Determine the [x, y] coordinate at the center of the cell enclosing the given text.  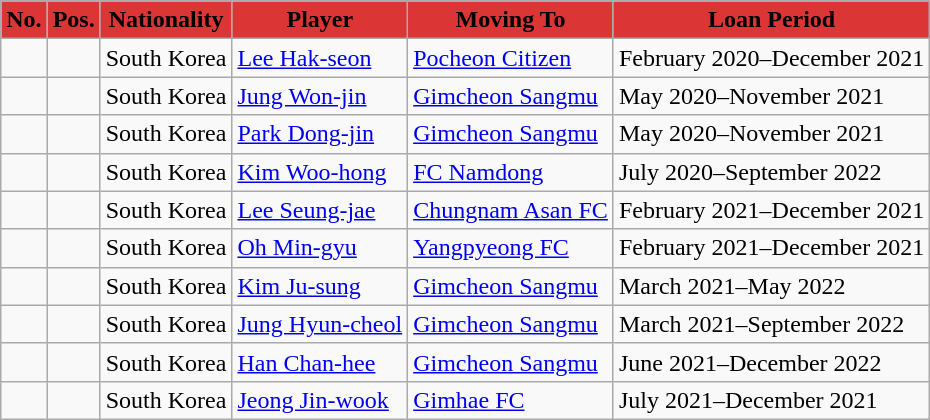
Nationality [166, 20]
Yangpyeong FC [511, 248]
Han Chan-hee [320, 362]
Kim Ju-sung [320, 286]
FC Namdong [511, 172]
Player [320, 20]
Kim Woo-hong [320, 172]
Moving To [511, 20]
March 2021–September 2022 [771, 324]
Oh Min-gyu [320, 248]
Loan Period [771, 20]
Lee Hak-seon [320, 58]
Jung Won-jin [320, 96]
Chungnam Asan FC [511, 210]
July 2021–December 2021 [771, 400]
Pocheon Citizen [511, 58]
Park Dong-jin [320, 134]
March 2021–May 2022 [771, 286]
July 2020–September 2022 [771, 172]
Lee Seung-jae [320, 210]
Pos. [74, 20]
Gimhae FC [511, 400]
Jung Hyun-cheol [320, 324]
June 2021–December 2022 [771, 362]
No. [24, 20]
February 2020–December 2021 [771, 58]
Jeong Jin-wook [320, 400]
